Locate the cell with the specified text and output its (X, Y) center coordinate. 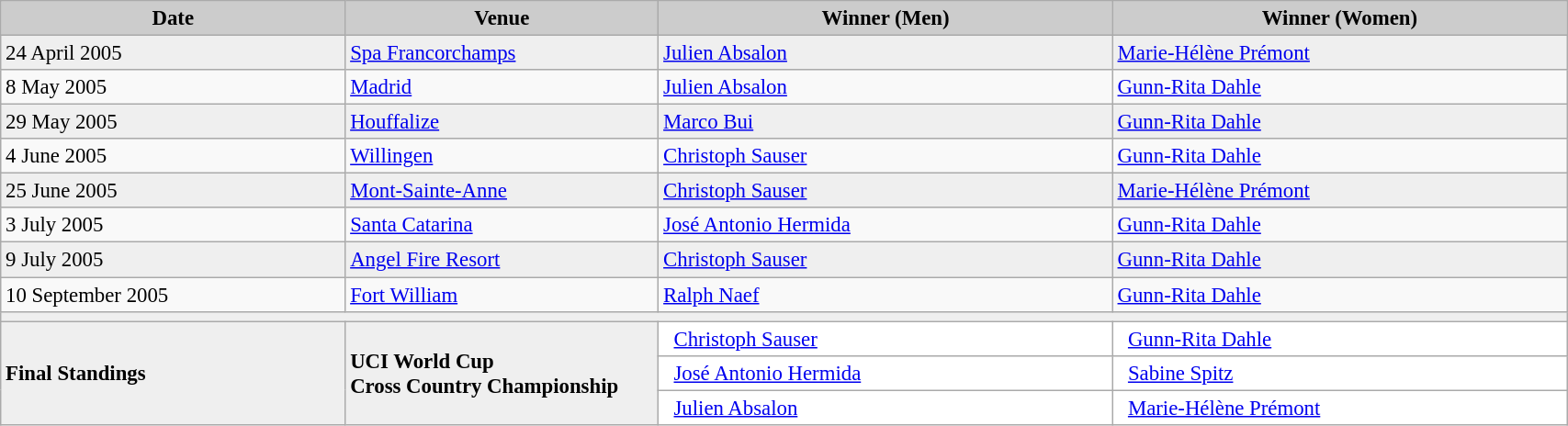
Winner (Men) (886, 18)
Santa Catarina (502, 225)
Date (173, 18)
Houffalize (502, 122)
4 June 2005 (173, 156)
25 June 2005 (173, 191)
Final Standings (173, 373)
Willingen (502, 156)
29 May 2005 (173, 122)
10 September 2005 (173, 295)
Fort William (502, 295)
Mont-Sainte-Anne (502, 191)
Ralph Naef (886, 295)
Madrid (502, 87)
9 July 2005 (173, 260)
Spa Francorchamps (502, 53)
3 July 2005 (173, 225)
8 May 2005 (173, 87)
Venue (502, 18)
24 April 2005 (173, 53)
Angel Fire Resort (502, 260)
UCI World Cup Cross Country Championship (502, 373)
Winner (Women) (1339, 18)
Sabine Spitz (1339, 373)
Marco Bui (886, 122)
